Locate the cell with the specified text and output its (X, Y) center coordinate. 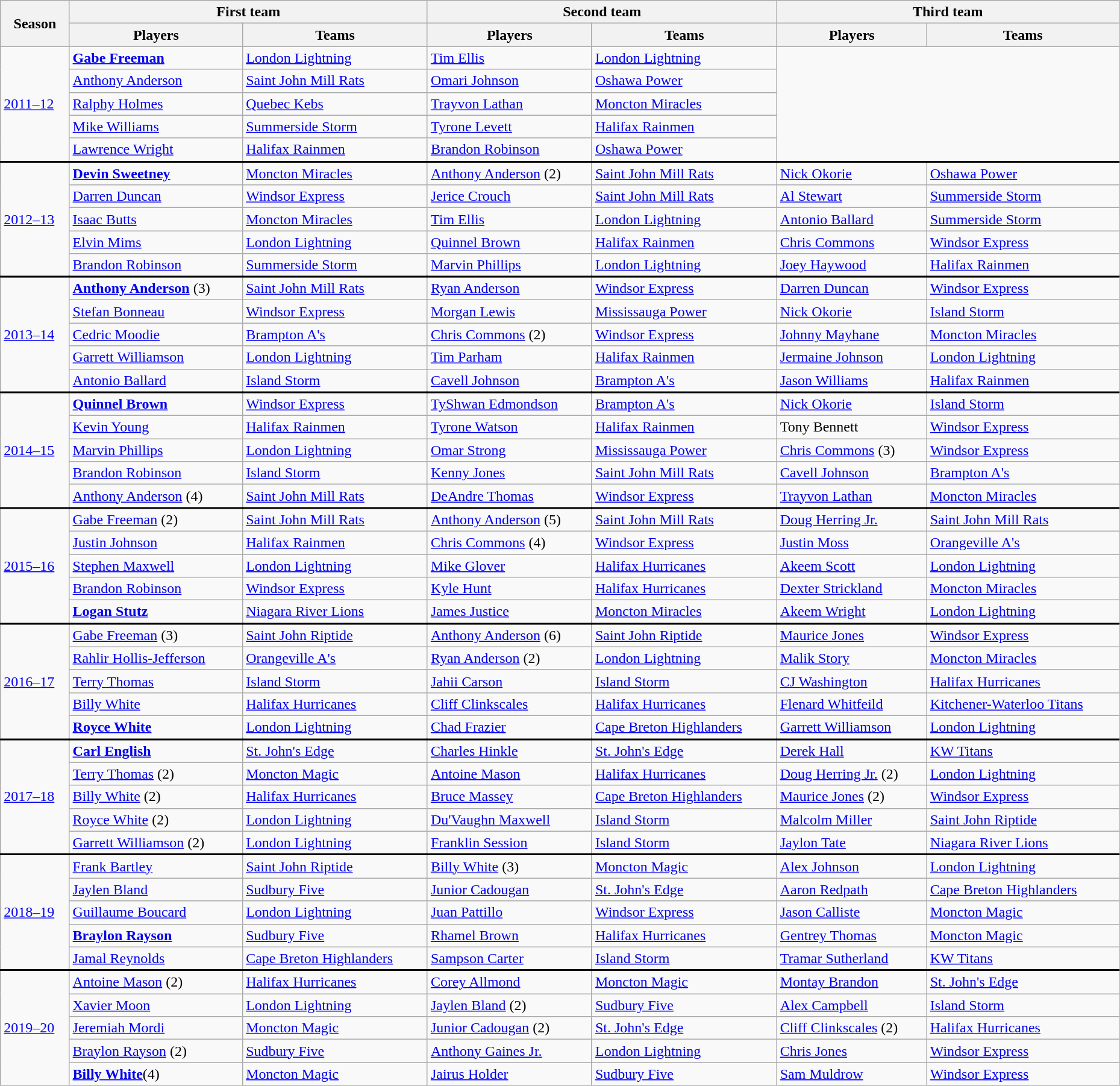
Billy White (3) (510, 867)
Chris Commons (2) (510, 334)
Jairus Holder (510, 1074)
Jason Calliste (852, 912)
Garrett Williamson (2) (156, 843)
Cliff Clinkscales (2) (852, 1028)
Ryan Anderson (510, 288)
Jaylen Bland (2) (510, 1005)
Anthony Anderson (156, 81)
Billy White(4) (156, 1074)
Devin Sweetney (156, 174)
Dexter Strickland (852, 589)
Junior Cadougan (2) (510, 1028)
TyShwan Edmondson (510, 404)
Du'Vaughn Maxwell (510, 820)
Akeem Scott (852, 566)
Tyrone Watson (510, 427)
Chris Commons (4) (510, 542)
Anthony Anderson (3) (156, 288)
Jeremiah Mordi (156, 1028)
Tim Parham (510, 357)
Justin Moss (852, 542)
Stefan Bonneau (156, 312)
Jaylon Tate (852, 843)
Anthony Gaines Jr. (510, 1051)
2012–13 (35, 219)
Braylon Rayson (2) (156, 1051)
Terry Thomas (156, 681)
2018–19 (35, 912)
Chris Jones (852, 1051)
Johnny Mayhane (852, 334)
Sam Muldrow (852, 1074)
Third team (948, 12)
Rhamel Brown (510, 935)
Flenard Whitfeild (852, 704)
Terry Thomas (2) (156, 774)
Cliff Clinkscales (510, 704)
Omari Johnson (510, 81)
Malik Story (852, 658)
Braylon Rayson (156, 935)
Xavier Moon (156, 1005)
Royce White (156, 727)
Charles Hinkle (510, 751)
Carl English (156, 751)
Mike Williams (156, 127)
Gentrey Thomas (852, 935)
Alex Campbell (852, 1005)
Corey Allmond (510, 982)
Doug Herring Jr. (2) (852, 774)
Morgan Lewis (510, 312)
Chris Commons (3) (852, 450)
Anthony Anderson (6) (510, 635)
Billy White (2) (156, 797)
Chad Frazier (510, 727)
Montay Brandon (852, 982)
Juan Pattillo (510, 912)
Jahii Carson (510, 681)
Kenny Jones (510, 473)
Jerice Crouch (510, 196)
Aaron Redpath (852, 890)
CJ Washington (852, 681)
Jamal Reynolds (156, 958)
Stephen Maxwell (156, 566)
Antoine Mason (510, 774)
Maurice Jones (852, 635)
Anthony Anderson (5) (510, 519)
Anthony Anderson (2) (510, 174)
Akeem Wright (852, 612)
Alex Johnson (852, 867)
Bruce Massey (510, 797)
Second team (602, 12)
Gabe Freeman (156, 58)
Al Stewart (852, 196)
Tramar Sutherland (852, 958)
Ralphy Holmes (156, 104)
2013–14 (35, 334)
James Justice (510, 612)
2019–20 (35, 1028)
Season (35, 24)
Anthony Anderson (4) (156, 497)
Cedric Moodie (156, 334)
Gabe Freeman (2) (156, 519)
Franklin Session (510, 843)
Junior Cadougan (510, 890)
Tyrone Levett (510, 127)
2017–18 (35, 797)
Mike Glover (510, 566)
Logan Stutz (156, 612)
Jaylen Bland (156, 890)
Gabe Freeman (3) (156, 635)
Doug Herring Jr. (852, 519)
Derek Hall (852, 751)
Antoine Mason (2) (156, 982)
2015–16 (35, 566)
Maurice Jones (2) (852, 797)
Joey Haywood (852, 265)
Sampson Carter (510, 958)
2016–17 (35, 681)
DeAndre Thomas (510, 497)
Malcolm Miller (852, 820)
Omar Strong (510, 450)
Tony Bennett (852, 427)
Billy White (156, 704)
Kitchener-Waterloo Titans (1023, 704)
Guillaume Boucard (156, 912)
Lawrence Wright (156, 149)
Chris Commons (852, 242)
Quebec Kebs (335, 104)
Rahlir Hollis-Jefferson (156, 658)
First team (248, 12)
Kyle Hunt (510, 589)
Kevin Young (156, 427)
2011–12 (35, 104)
2014–15 (35, 450)
Jermaine Johnson (852, 357)
Justin Johnson (156, 542)
Elvin Mims (156, 242)
Frank Bartley (156, 867)
Jason Williams (852, 381)
Isaac Butts (156, 219)
Royce White (2) (156, 820)
Ryan Anderson (2) (510, 658)
